Scan for the cell matching the given text and deliver its [X, Y] coordinate at center. 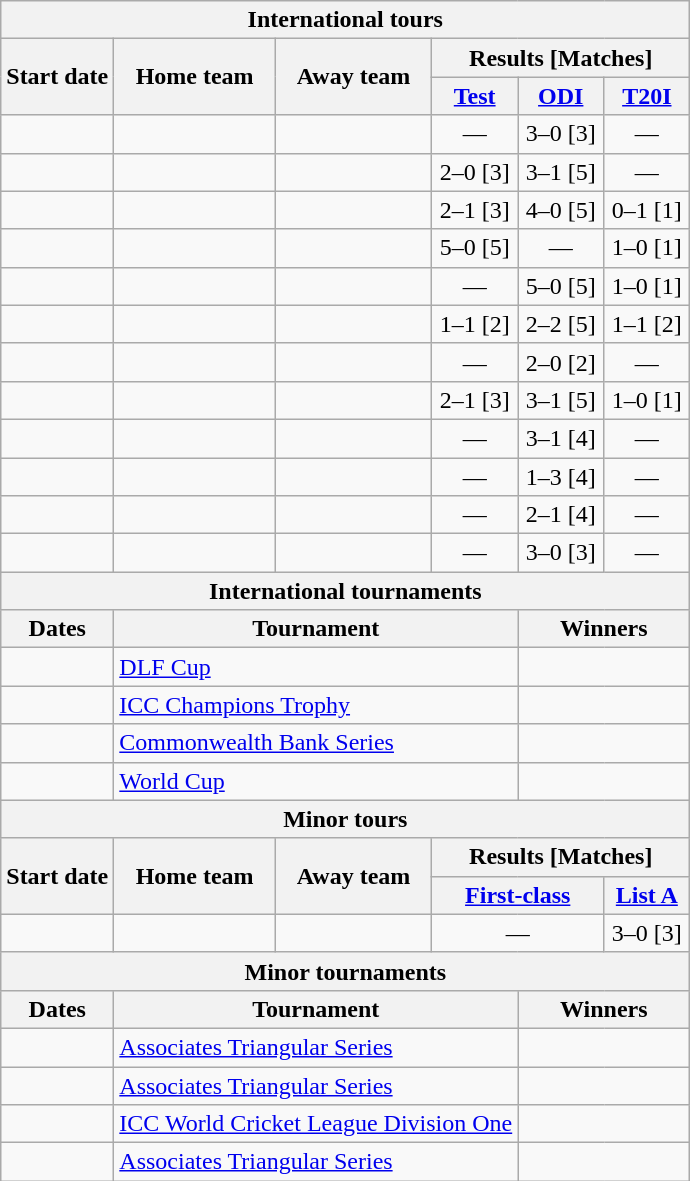
First-class [518, 895]
ICC Champions Trophy [316, 705]
List A [647, 895]
2–0 [2] [561, 362]
Minor tournaments [346, 971]
ICC World Cricket League Division One [316, 1124]
Commonwealth Bank Series [316, 743]
ODI [561, 96]
2–2 [5] [561, 324]
Test [475, 96]
International tournaments [346, 591]
DLF Cup [316, 667]
International tours [346, 20]
T20I [647, 96]
1–3 [4] [561, 477]
2–0 [3] [475, 172]
Minor tours [346, 819]
World Cup [316, 781]
2–1 [4] [561, 515]
3–1 [4] [561, 438]
0–1 [1] [647, 210]
4–0 [5] [561, 210]
